Pinpoint the cell where the given text exists, returning its (x, y) midpoint coordinate. 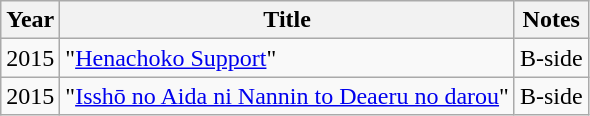
"Henachoko Support" (288, 58)
Title (288, 20)
"Isshō no Aida ni Nannin to Deaeru no darou" (288, 96)
Year (30, 20)
Notes (551, 20)
